Scan for the cell matching the given text and deliver its [X, Y] coordinate at center. 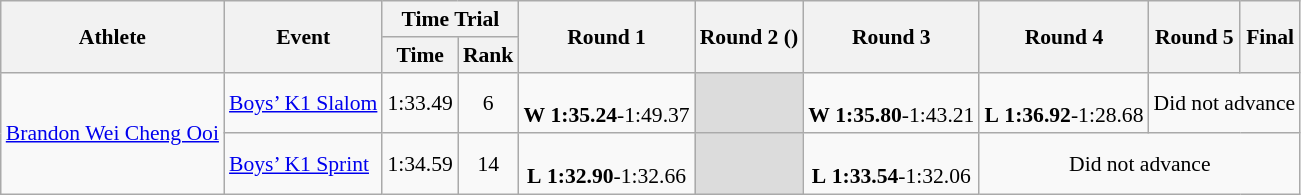
Time [420, 55]
L 1:32.90-1:32.66 [606, 164]
L 1:33.54-1:32.06 [891, 164]
Time Trial [450, 19]
W 1:35.24-1:49.37 [606, 102]
Rank [488, 55]
1:34.59 [420, 164]
Round 1 [606, 36]
Boys’ K1 Slalom [303, 102]
Athlete [112, 36]
1:33.49 [420, 102]
Event [303, 36]
Round 2 () [749, 36]
Final [1270, 36]
6 [488, 102]
Boys’ K1 Sprint [303, 164]
14 [488, 164]
Round 4 [1064, 36]
L 1:36.92-1:28.68 [1064, 102]
Round 5 [1195, 36]
Brandon Wei Cheng Ooi [112, 133]
W 1:35.80-1:43.21 [891, 102]
Round 3 [891, 36]
